Locate the cell with the specified text and output its (x, y) center coordinate. 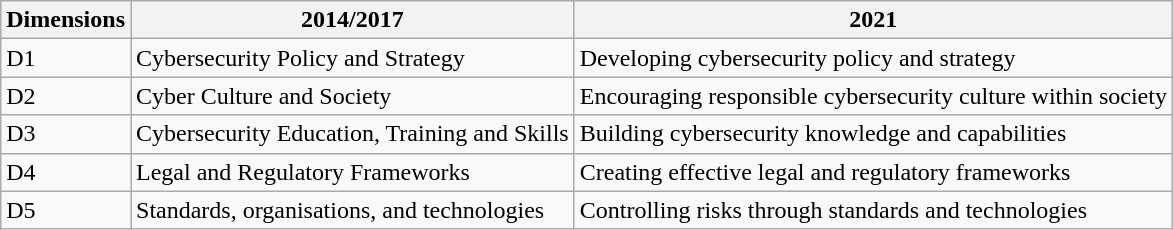
Dimensions (66, 20)
Cybersecurity Education, Training and Skills (352, 134)
Standards, organisations, and technologies (352, 210)
D3 (66, 134)
Cyber Culture and Society (352, 96)
Encouraging responsible cybersecurity culture within society (873, 96)
D5 (66, 210)
Controlling risks through standards and technologies (873, 210)
Creating effective legal and regulatory frameworks (873, 172)
D2 (66, 96)
D1 (66, 58)
Developing cybersecurity policy and strategy (873, 58)
2014/2017 (352, 20)
Cybersecurity Policy and Strategy (352, 58)
D4 (66, 172)
Legal and Regulatory Frameworks (352, 172)
Building cybersecurity knowledge and capabilities (873, 134)
2021 (873, 20)
